Identify which cell holds the provided text, then report its (x, y) central coordinate. 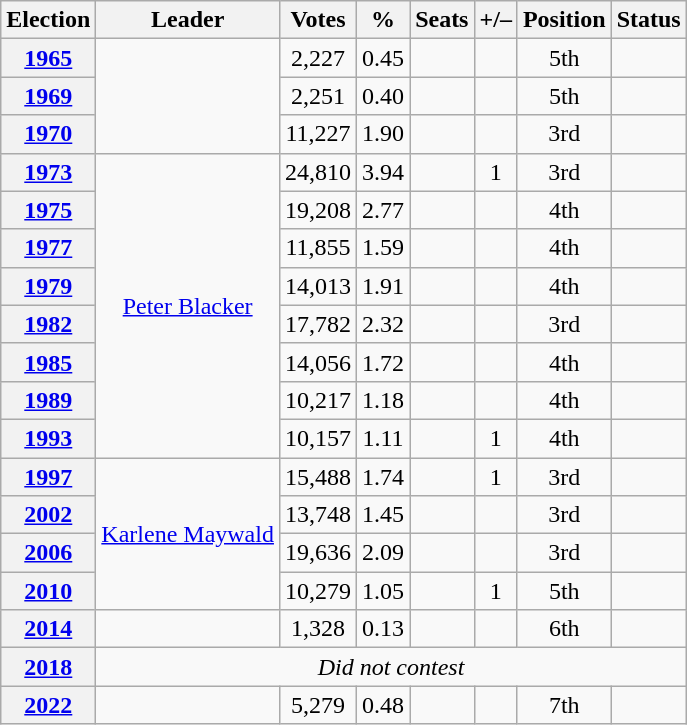
2006 (48, 553)
15,488 (318, 477)
2.32 (384, 324)
2,251 (318, 96)
0.45 (384, 58)
10,279 (318, 591)
Status (648, 20)
1,328 (318, 629)
1.91 (384, 286)
1993 (48, 438)
7th (564, 705)
2002 (48, 515)
17,782 (318, 324)
0.40 (384, 96)
1.90 (384, 134)
19,636 (318, 553)
Election (48, 20)
6th (564, 629)
1970 (48, 134)
% (384, 20)
5,279 (318, 705)
1965 (48, 58)
1.11 (384, 438)
0.13 (384, 629)
1982 (48, 324)
2.09 (384, 553)
10,217 (318, 400)
1.05 (384, 591)
1969 (48, 96)
1.74 (384, 477)
1997 (48, 477)
2018 (48, 667)
Position (564, 20)
2,227 (318, 58)
2014 (48, 629)
1977 (48, 248)
1973 (48, 172)
1985 (48, 362)
2022 (48, 705)
2.77 (384, 210)
14,013 (318, 286)
Did not contest (391, 667)
24,810 (318, 172)
11,855 (318, 248)
1.72 (384, 362)
19,208 (318, 210)
14,056 (318, 362)
1979 (48, 286)
1.59 (384, 248)
2010 (48, 591)
1.18 (384, 400)
Seats (442, 20)
Karlene Maywald (188, 534)
Votes (318, 20)
0.48 (384, 705)
11,227 (318, 134)
3.94 (384, 172)
Peter Blacker (188, 305)
1975 (48, 210)
10,157 (318, 438)
13,748 (318, 515)
1.45 (384, 515)
+/– (496, 20)
1989 (48, 400)
Leader (188, 20)
